Scan for the cell matching the given text and deliver its (x, y) coordinate at center. 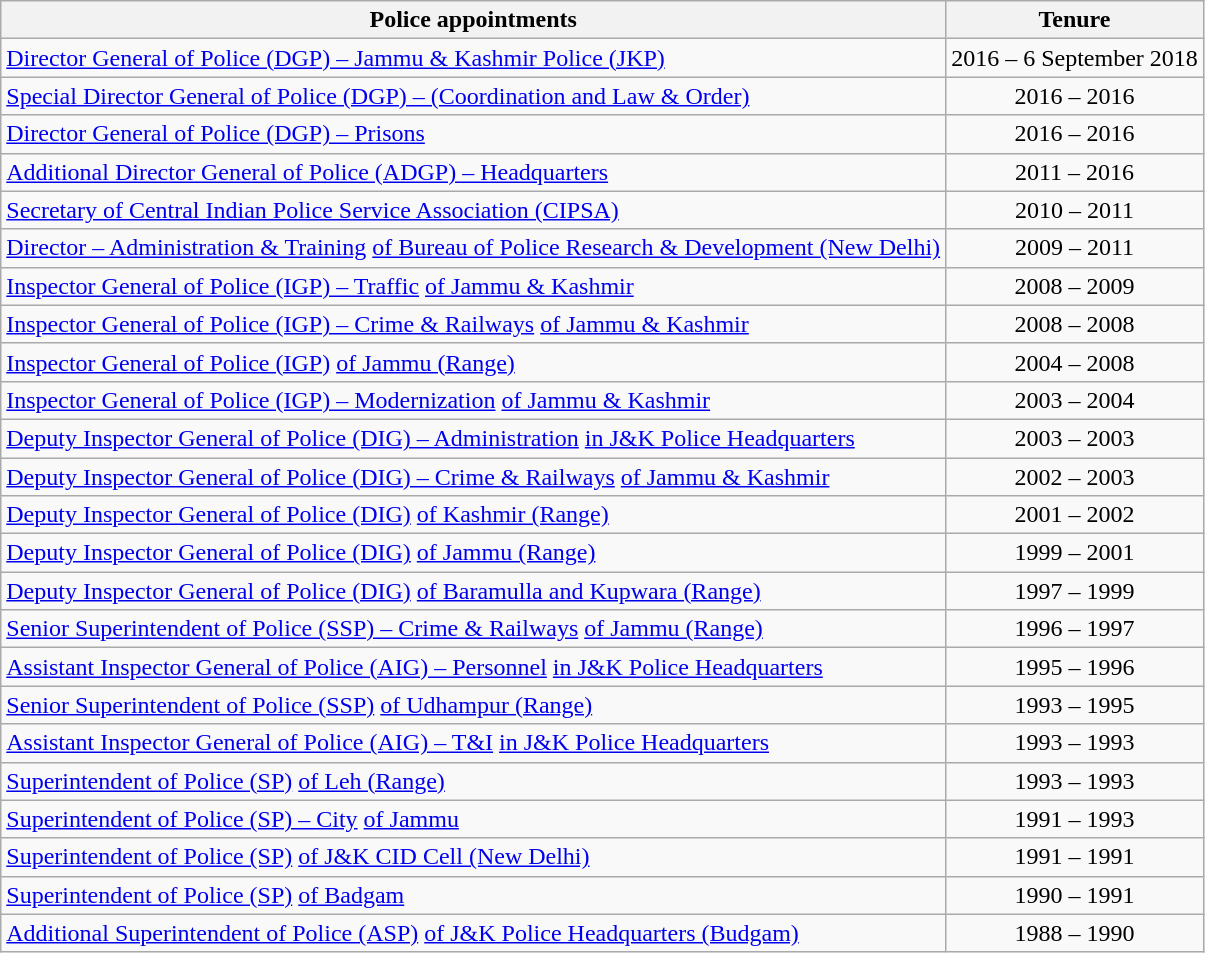
2003 – 2003 (1075, 438)
2004 – 2008 (1075, 362)
1991 – 1993 (1075, 819)
Additional Director General of Police (ADGP) – Headquarters (474, 172)
Police appointments (474, 20)
1993 – 1995 (1075, 705)
Assistant Inspector General of Police (AIG) – Personnel in J&K Police Headquarters (474, 667)
Inspector General of Police (IGP) – Traffic of Jammu & Kashmir (474, 286)
Director General of Police (DGP) – Jammu & Kashmir Police (JKP) (474, 58)
1988 – 1990 (1075, 933)
2009 – 2011 (1075, 248)
Superintendent of Police (SP) – City of Jammu (474, 819)
Director – Administration & Training of Bureau of Police Research & Development (New Delhi) (474, 248)
1996 – 1997 (1075, 629)
Deputy Inspector General of Police (DIG) of Jammu (Range) (474, 553)
Inspector General of Police (IGP) of Jammu (Range) (474, 362)
Tenure (1075, 20)
Deputy Inspector General of Police (DIG) of Kashmir (Range) (474, 515)
Superintendent of Police (SP) of Badgam (474, 895)
1990 – 1991 (1075, 895)
Superintendent of Police (SP) of J&K CID Cell (New Delhi) (474, 857)
Deputy Inspector General of Police (DIG) – Administration in J&K Police Headquarters (474, 438)
Senior Superintendent of Police (SSP) of Udhampur (Range) (474, 705)
Inspector General of Police (IGP) – Modernization of Jammu & Kashmir (474, 400)
Deputy Inspector General of Police (DIG) of Baramulla and Kupwara (Range) (474, 591)
Inspector General of Police (IGP) – Crime & Railways of Jammu & Kashmir (474, 324)
Director General of Police (DGP) – Prisons (474, 134)
Senior Superintendent of Police (SSP) – Crime & Railways of Jammu (Range) (474, 629)
2016 – 6 September 2018 (1075, 58)
2003 – 2004 (1075, 400)
Secretary of Central Indian Police Service Association (CIPSA) (474, 210)
2001 – 2002 (1075, 515)
2011 – 2016 (1075, 172)
Assistant Inspector General of Police (AIG) – T&I in J&K Police Headquarters (474, 743)
Additional Superintendent of Police (ASP) of J&K Police Headquarters (Budgam) (474, 933)
2010 – 2011 (1075, 210)
1999 – 2001 (1075, 553)
Deputy Inspector General of Police (DIG) – Crime & Railways of Jammu & Kashmir (474, 477)
2008 – 2008 (1075, 324)
2008 – 2009 (1075, 286)
1995 – 1996 (1075, 667)
1991 – 1991 (1075, 857)
2002 – 2003 (1075, 477)
Special Director General of Police (DGP) – (Coordination and Law & Order) (474, 96)
Superintendent of Police (SP) of Leh (Range) (474, 781)
1997 – 1999 (1075, 591)
